Determine the (X, Y) coordinate at the center of the cell enclosing the given text.  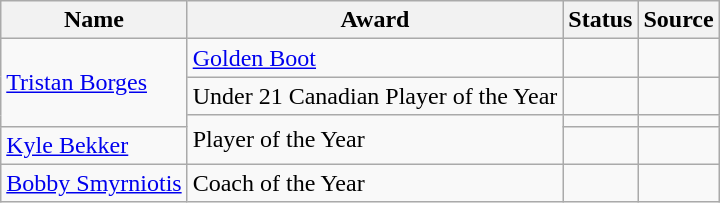
Under 21 Canadian Player of the Year (375, 96)
Status (600, 20)
Name (94, 20)
Award (375, 20)
Kyle Bekker (94, 145)
Player of the Year (375, 140)
Golden Boot (375, 58)
Source (678, 20)
Tristan Borges (94, 82)
Bobby Smyrniotis (94, 183)
Coach of the Year (375, 183)
